From the cell containing the given text, extract its center point as (x, y) coordinate. 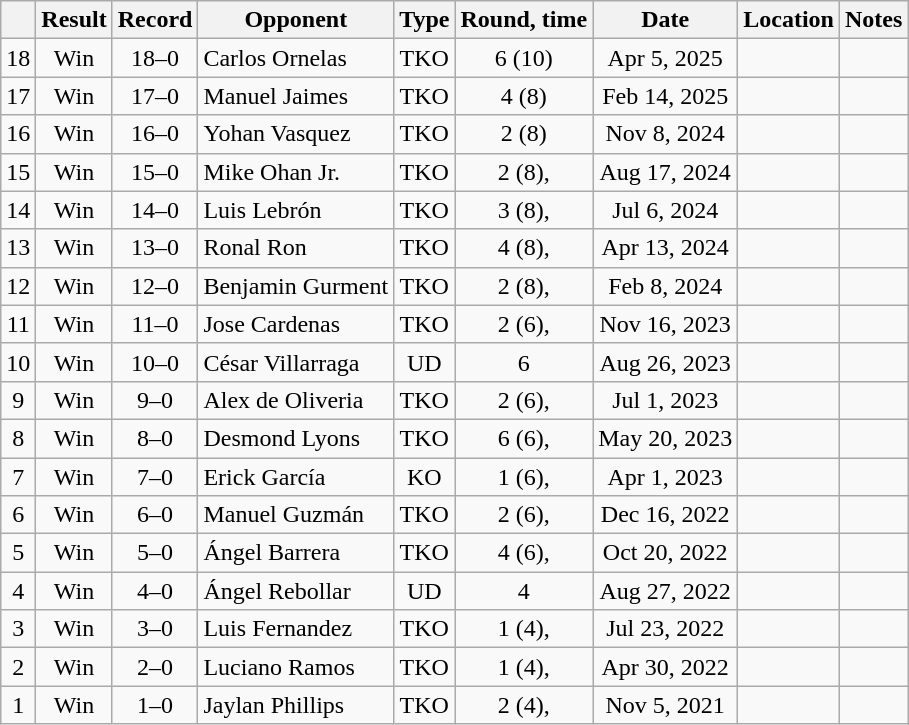
9–0 (155, 400)
Apr 1, 2023 (666, 477)
2 (8) (524, 134)
Erick García (296, 477)
6 (10) (524, 58)
Record (155, 20)
Feb 8, 2024 (666, 286)
2 (4), (524, 705)
10 (18, 362)
Round, time (524, 20)
14–0 (155, 210)
1 (6), (524, 477)
Apr 30, 2022 (666, 667)
Jaylan Phillips (296, 705)
Aug 26, 2023 (666, 362)
13 (18, 248)
Ángel Barrera (296, 553)
Aug 17, 2024 (666, 172)
Feb 14, 2025 (666, 96)
9 (18, 400)
16 (18, 134)
15–0 (155, 172)
Apr 5, 2025 (666, 58)
Luis Fernandez (296, 629)
Manuel Guzmán (296, 515)
8–0 (155, 438)
Desmond Lyons (296, 438)
5–0 (155, 553)
7 (18, 477)
11–0 (155, 324)
Oct 20, 2022 (666, 553)
Benjamin Gurment (296, 286)
César Villarraga (296, 362)
Ronal Ron (296, 248)
Nov 8, 2024 (666, 134)
10–0 (155, 362)
Ángel Rebollar (296, 591)
Nov 5, 2021 (666, 705)
Aug 27, 2022 (666, 591)
May 20, 2023 (666, 438)
14 (18, 210)
3 (8), (524, 210)
5 (18, 553)
8 (18, 438)
Dec 16, 2022 (666, 515)
Jul 1, 2023 (666, 400)
4 (8), (524, 248)
Jose Cardenas (296, 324)
13–0 (155, 248)
4–0 (155, 591)
Carlos Ornelas (296, 58)
Luis Lebrón (296, 210)
4 (6), (524, 553)
17–0 (155, 96)
12–0 (155, 286)
3 (18, 629)
Opponent (296, 20)
6–0 (155, 515)
Yohan Vasquez (296, 134)
Luciano Ramos (296, 667)
2–0 (155, 667)
4 (8) (524, 96)
Result (74, 20)
Alex de Oliveria (296, 400)
Location (789, 20)
Date (666, 20)
16–0 (155, 134)
17 (18, 96)
3–0 (155, 629)
12 (18, 286)
KO (424, 477)
18–0 (155, 58)
Notes (873, 20)
Jul 6, 2024 (666, 210)
Type (424, 20)
Jul 23, 2022 (666, 629)
6 (6), (524, 438)
Nov 16, 2023 (666, 324)
1 (18, 705)
1–0 (155, 705)
Manuel Jaimes (296, 96)
Apr 13, 2024 (666, 248)
15 (18, 172)
2 (18, 667)
Mike Ohan Jr. (296, 172)
7–0 (155, 477)
11 (18, 324)
18 (18, 58)
